Determine the (x, y) coordinate at the center of the cell enclosing the given text.  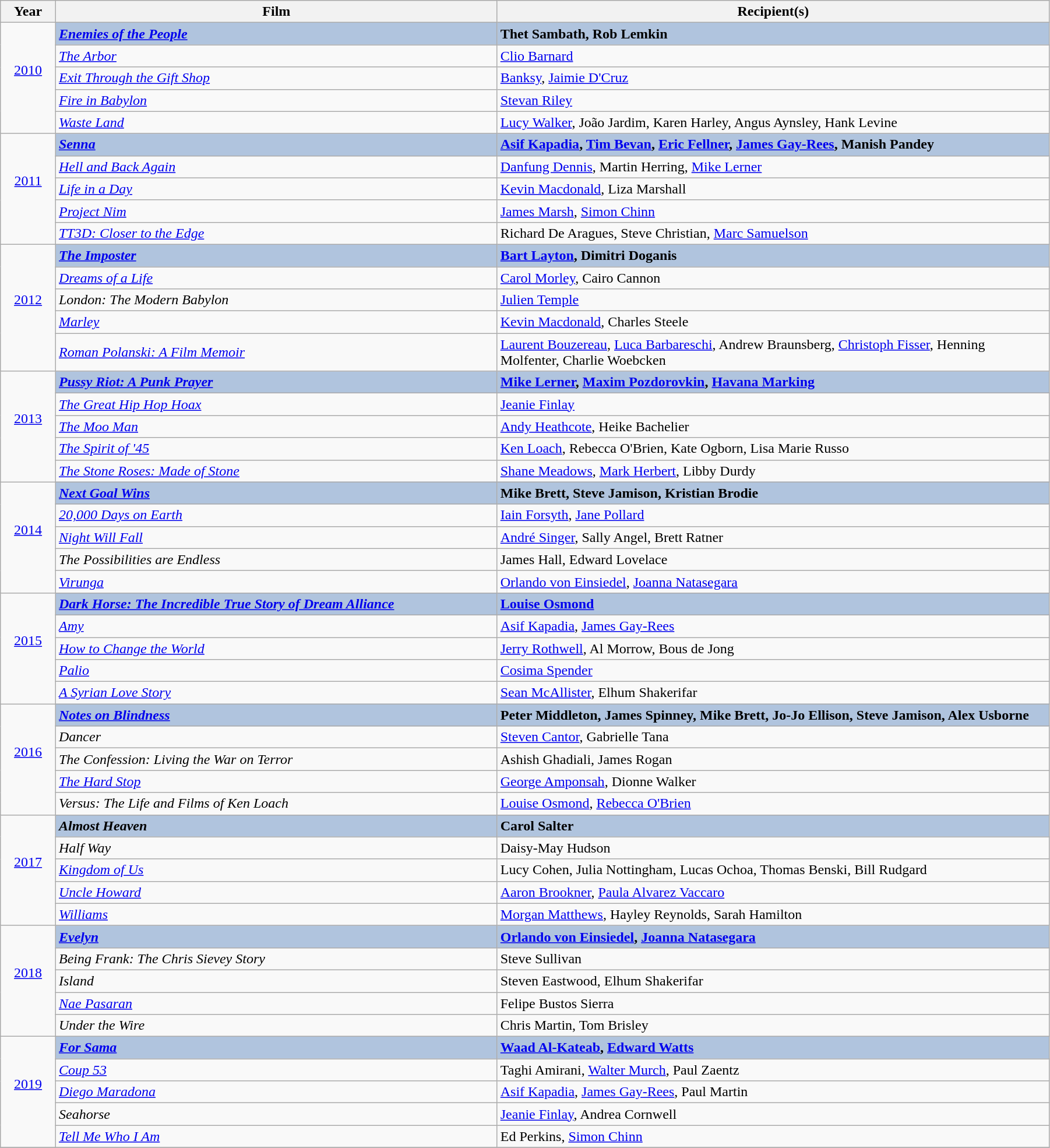
Peter Middleton, James Spinney, Mike Brett, Jo-Jo Ellison, Steve Jamison, Alex Usborne (773, 715)
Marley (276, 322)
The Arbor (276, 56)
Amy (276, 626)
Year (28, 12)
Notes on Blindness (276, 715)
TT3D: Closer to the Edge (276, 233)
Roman Polanski: A Film Memoir (276, 352)
Dark Horse: The Incredible True Story of Dream Alliance (276, 604)
Mike Brett, Steve Jamison, Kristian Brodie (773, 493)
Jeanie Finlay (773, 404)
Steven Cantor, Gabrielle Tana (773, 737)
The Spirit of '45 (276, 449)
2018 (28, 981)
James Marsh, Simon Chinn (773, 211)
The Imposter (276, 255)
James Hall, Edward Lovelace (773, 559)
Tell Me Who I Am (276, 1136)
Ken Loach, Rebecca O'Brien, Kate Ogborn, Lisa Marie Russo (773, 449)
Cosima Spender (773, 671)
Louise Osmond, Rebecca O'Brien (773, 804)
Jerry Rothwell, Al Morrow, Bous de Jong (773, 649)
Under the Wire (276, 1026)
The Great Hip Hop Hoax (276, 404)
George Amponsah, Dionne Walker (773, 781)
Carol Morley, Cairo Cannon (773, 278)
The Stone Roses: Made of Stone (276, 471)
André Singer, Sally Angel, Brett Ratner (773, 537)
Film (276, 12)
Asif Kapadia, Tim Bevan, Eric Fellner, James Gay-Rees, Manish Pandey (773, 145)
Life in a Day (276, 189)
Morgan Matthews, Hayley Reynolds, Sarah Hamilton (773, 914)
Steve Sullivan (773, 959)
Williams (276, 914)
Exit Through the Gift Shop (276, 78)
Banksy, Jaimie D'Cruz (773, 78)
2011 (28, 189)
Laurent Bouzereau, Luca Barbareschi, Andrew Braunsberg, Christoph Fisser, Henning Molfenter, Charlie Woebcken (773, 352)
Clio Barnard (773, 56)
Carol Salter (773, 826)
Waste Land (276, 122)
Dancer (276, 737)
Iain Forsyth, Jane Pollard (773, 515)
2012 (28, 308)
Sean McAllister, Elhum Shakerifar (773, 693)
Julien Temple (773, 300)
Waad Al-Kateab, Edward Watts (773, 1048)
Thet Sambath, Rob Lemkin (773, 34)
Asif Kapadia, James Gay-Rees, Paul Martin (773, 1092)
Shane Meadows, Mark Herbert, Libby Durdy (773, 471)
Versus: The Life and Films of Ken Loach (276, 804)
Island (276, 981)
2016 (28, 759)
2013 (28, 427)
For Sama (276, 1048)
Kingdom of Us (276, 870)
Daisy-May Hudson (773, 848)
The Moo Man (276, 427)
Diego Maradona (276, 1092)
Stevan Riley (773, 100)
Ashish Ghadiali, James Rogan (773, 759)
How to Change the World (276, 649)
Palio (276, 671)
The Hard Stop (276, 781)
Ed Perkins, Simon Chinn (773, 1136)
Being Frank: The Chris Sievey Story (276, 959)
Kevin Macdonald, Charles Steele (773, 322)
Recipient(s) (773, 12)
Next Goal Wins (276, 493)
Richard De Aragues, Steve Christian, Marc Samuelson (773, 233)
Project Nim (276, 211)
The Confession: Living the War on Terror (276, 759)
Pussy Riot: A Punk Prayer (276, 382)
Lucy Cohen, Julia Nottingham, Lucas Ochoa, Thomas Benski, Bill Rudgard (773, 870)
2017 (28, 870)
Aaron Brookner, Paula Alvarez Vaccaro (773, 892)
Nae Pasaran (276, 1003)
The Possibilities are Endless (276, 559)
Kevin Macdonald, Liza Marshall (773, 189)
Night Will Fall (276, 537)
Evelyn (276, 936)
Almost Heaven (276, 826)
2015 (28, 648)
Hell and Back Again (276, 167)
2014 (28, 537)
20,000 Days on Earth (276, 515)
Coup 53 (276, 1070)
Lucy Walker, João Jardim, Karen Harley, Angus Aynsley, Hank Levine (773, 122)
2010 (28, 78)
Virunga (276, 582)
Chris Martin, Tom Brisley (773, 1026)
A Syrian Love Story (276, 693)
Steven Eastwood, Elhum Shakerifar (773, 981)
Dreams of a Life (276, 278)
Seahorse (276, 1114)
Danfung Dennis, Martin Herring, Mike Lerner (773, 167)
Asif Kapadia, James Gay-Rees (773, 626)
Taghi Amirani, Walter Murch, Paul Zaentz (773, 1070)
Enemies of the People (276, 34)
Andy Heathcote, Heike Bachelier (773, 427)
Felipe Bustos Sierra (773, 1003)
Mike Lerner, Maxim Pozdorovkin, Havana Marking (773, 382)
Louise Osmond (773, 604)
Half Way (276, 848)
Senna (276, 145)
London: The Modern Babylon (276, 300)
Uncle Howard (276, 892)
Fire in Babylon (276, 100)
Jeanie Finlay, Andrea Cornwell (773, 1114)
Bart Layton, Dimitri Doganis (773, 255)
2019 (28, 1092)
